Scan for the cell matching the given text and deliver its (x, y) coordinate at center. 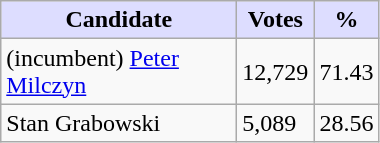
5,089 (276, 123)
Stan Grabowski (119, 123)
% (346, 20)
28.56 (346, 123)
71.43 (346, 72)
Candidate (119, 20)
Votes (276, 20)
12,729 (276, 72)
(incumbent) Peter Milczyn (119, 72)
